Provide the [X, Y] coordinate of the cell's center where the given text is located.  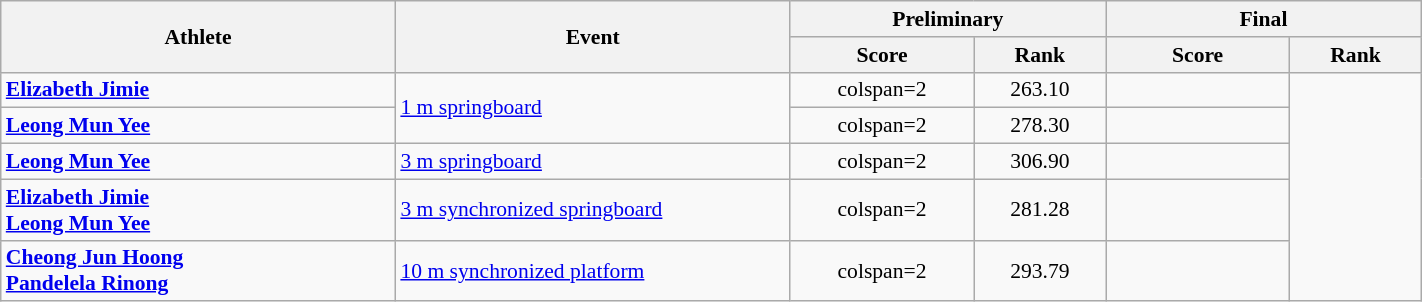
Final [1264, 19]
Elizabeth JimieLeong Mun Yee [198, 210]
Cheong Jun HoongPandelela Rinong [198, 270]
Athlete [198, 36]
Elizabeth Jimie [198, 90]
278.30 [1040, 126]
306.90 [1040, 162]
1 m springboard [592, 108]
3 m synchronized springboard [592, 210]
3 m springboard [592, 162]
Event [592, 36]
Preliminary [948, 19]
281.28 [1040, 210]
293.79 [1040, 270]
10 m synchronized platform [592, 270]
263.10 [1040, 90]
